Detect which cell encompasses the target text, then output its (X, Y) center coordinate. 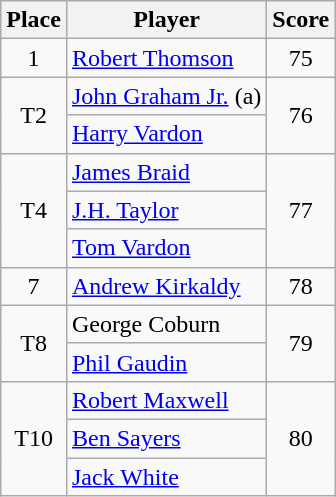
Harry Vardon (166, 134)
80 (301, 438)
76 (301, 115)
Jack White (166, 477)
Ben Sayers (166, 438)
Robert Maxwell (166, 400)
T4 (34, 210)
John Graham Jr. (a) (166, 96)
7 (34, 286)
Andrew Kirkaldy (166, 286)
T10 (34, 438)
Player (166, 20)
James Braid (166, 172)
Tom Vardon (166, 248)
Place (34, 20)
Phil Gaudin (166, 362)
J.H. Taylor (166, 210)
T2 (34, 115)
T8 (34, 343)
77 (301, 210)
75 (301, 58)
1 (34, 58)
79 (301, 343)
Score (301, 20)
George Coburn (166, 324)
78 (301, 286)
Robert Thomson (166, 58)
